Output the [x, y] coordinate of the center of the cell containing the given text.  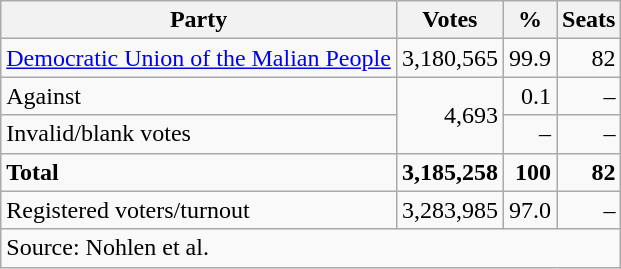
3,283,985 [450, 210]
Invalid/blank votes [199, 134]
Democratic Union of the Malian People [199, 58]
Party [199, 20]
Votes [450, 20]
Registered voters/turnout [199, 210]
% [530, 20]
4,693 [450, 115]
3,180,565 [450, 58]
99.9 [530, 58]
3,185,258 [450, 172]
97.0 [530, 210]
Source: Nohlen et al. [311, 248]
0.1 [530, 96]
100 [530, 172]
Seats [588, 20]
Against [199, 96]
Total [199, 172]
